Extract the (X, Y) coordinate from the center of the cell holding the provided text.  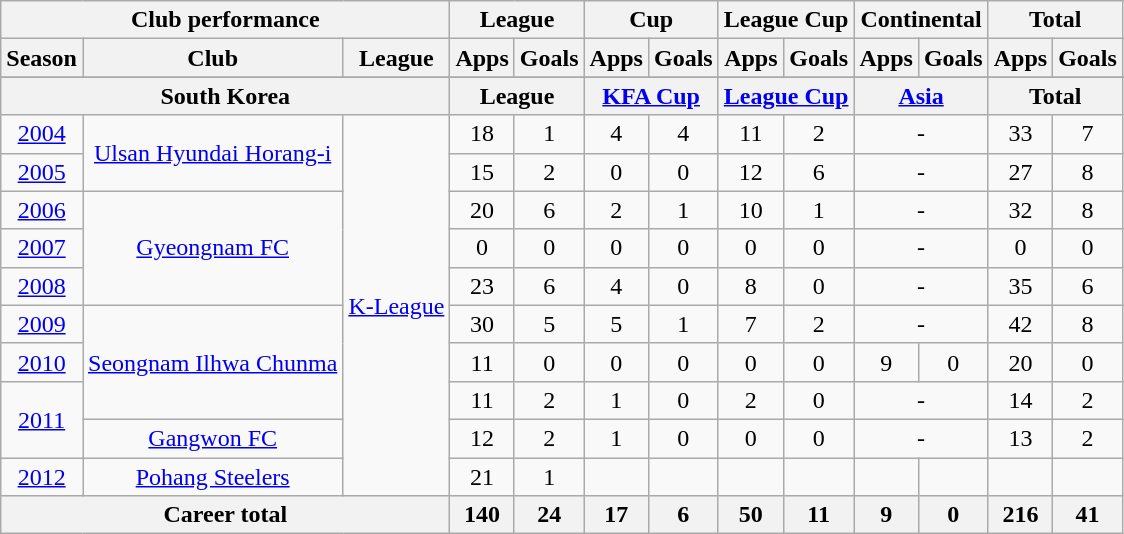
K-League (396, 306)
Pohang Steelers (212, 477)
41 (1088, 515)
15 (482, 172)
Club performance (226, 20)
35 (1020, 286)
Gyeongnam FC (212, 248)
2012 (42, 477)
2004 (42, 134)
13 (1020, 438)
23 (482, 286)
17 (616, 515)
2011 (42, 419)
Cup (651, 20)
32 (1020, 210)
Career total (226, 515)
Ulsan Hyundai Horang-i (212, 153)
21 (482, 477)
South Korea (226, 96)
140 (482, 515)
50 (750, 515)
33 (1020, 134)
2006 (42, 210)
Asia (921, 96)
2007 (42, 248)
18 (482, 134)
216 (1020, 515)
2009 (42, 324)
2005 (42, 172)
10 (750, 210)
14 (1020, 400)
27 (1020, 172)
Continental (921, 20)
24 (549, 515)
Season (42, 58)
42 (1020, 324)
Seongnam Ilhwa Chunma (212, 362)
2008 (42, 286)
Gangwon FC (212, 438)
KFA Cup (651, 96)
Club (212, 58)
30 (482, 324)
2010 (42, 362)
